Return the [x, y] coordinate for the center point of the cell that contains the specified text.  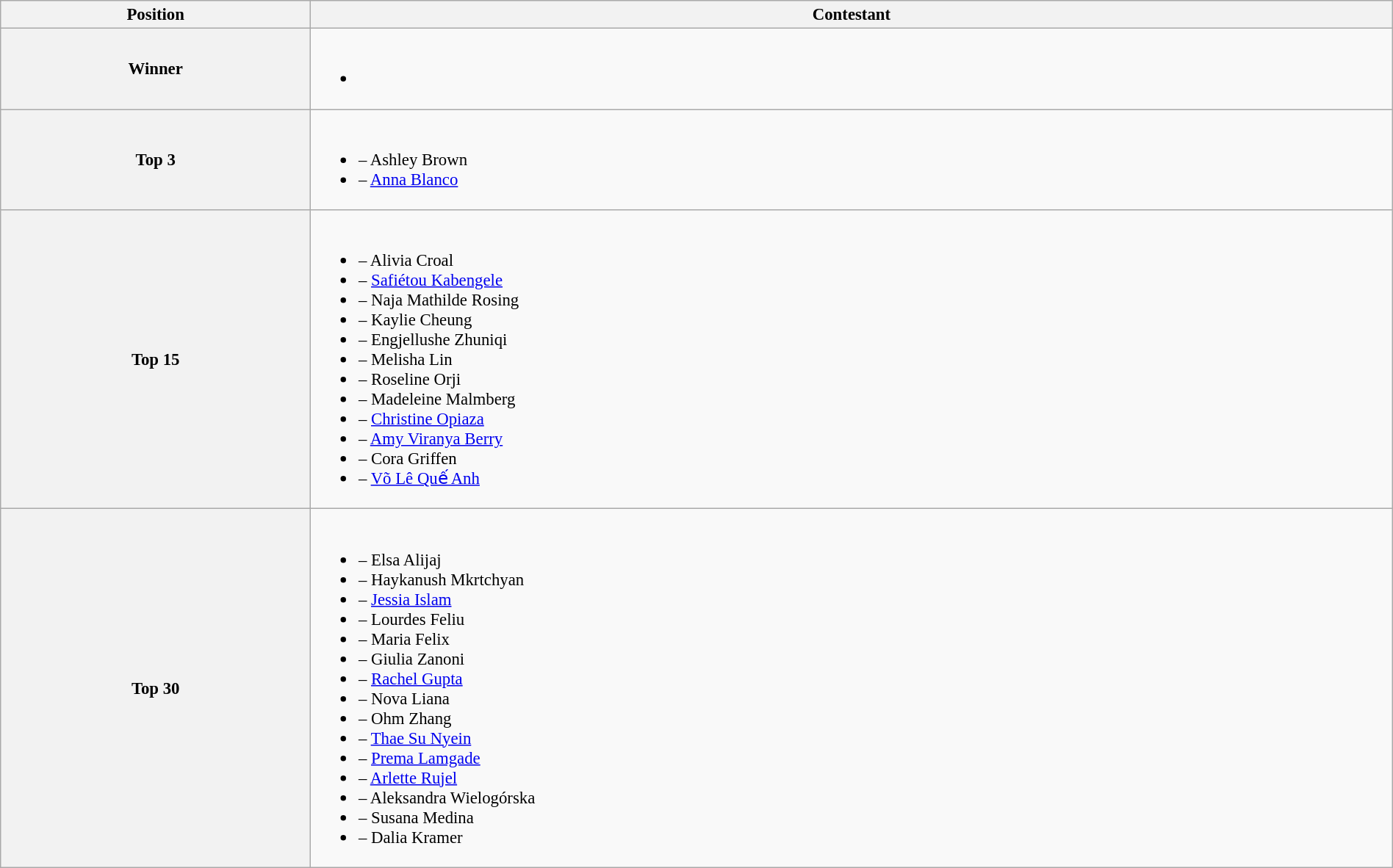
Top 15 [156, 360]
– Ashley Brown – Anna Blanco [852, 160]
Top 30 [156, 688]
Position [156, 15]
Winner [156, 69]
Top 3 [156, 160]
Contestant [852, 15]
